Find where the given text appears and provide that cell's center as [X, Y] coordinate. 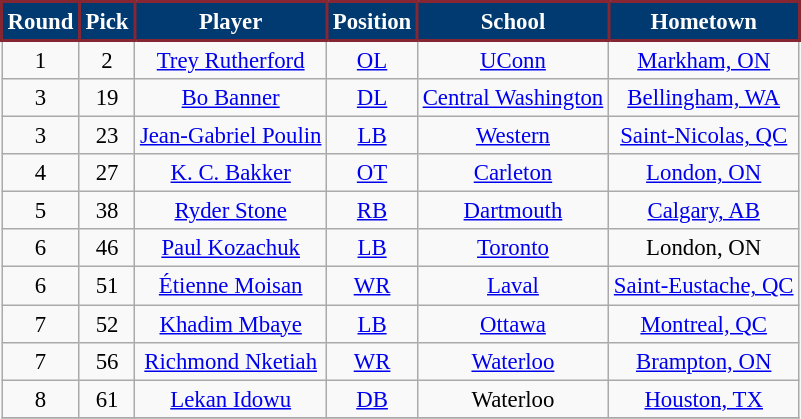
51 [106, 286]
Toronto [512, 249]
1 [41, 60]
8 [41, 399]
Ryder Stone [231, 211]
DB [372, 399]
27 [106, 173]
Calgary, AB [704, 211]
OL [372, 60]
Richmond Nketiah [231, 361]
Khadim Mbaye [231, 324]
Ottawa [512, 324]
4 [41, 173]
Bellingham, WA [704, 98]
61 [106, 399]
School [512, 22]
Brampton, ON [704, 361]
OT [372, 173]
46 [106, 249]
Étienne Moisan [231, 286]
23 [106, 136]
19 [106, 98]
Lekan Idowu [231, 399]
UConn [512, 60]
Dartmouth [512, 211]
Jean-Gabriel Poulin [231, 136]
56 [106, 361]
Trey Rutherford [231, 60]
5 [41, 211]
DL [372, 98]
Bo Banner [231, 98]
Central Washington [512, 98]
Player [231, 22]
Saint-Eustache, QC [704, 286]
Paul Kozachuk [231, 249]
Saint-Nicolas, QC [704, 136]
52 [106, 324]
38 [106, 211]
Pick [106, 22]
Round [41, 22]
RB [372, 211]
Position [372, 22]
K. C. Bakker [231, 173]
Hometown [704, 22]
Markham, ON [704, 60]
Carleton [512, 173]
Montreal, QC [704, 324]
Western [512, 136]
Laval [512, 286]
2 [106, 60]
Houston, TX [704, 399]
